Return the [X, Y] coordinate for the center point of the cell that contains the specified text.  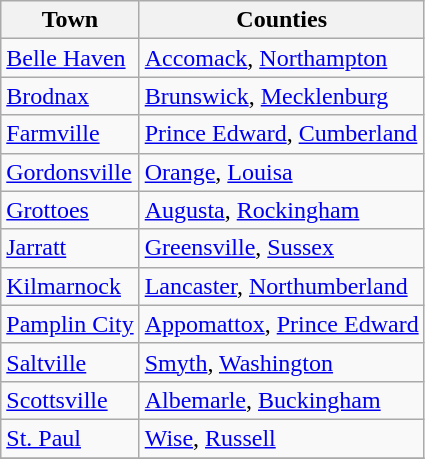
Pamplin City [70, 324]
Brunswick, Mecklenburg [282, 96]
Kilmarnock [70, 286]
Saltville [70, 362]
Gordonsville [70, 172]
Orange, Louisa [282, 172]
Brodnax [70, 96]
Appomattox, Prince Edward [282, 324]
Counties [282, 20]
Smyth, Washington [282, 362]
Accomack, Northampton [282, 58]
Grottoes [70, 210]
Lancaster, Northumberland [282, 286]
Town [70, 20]
Augusta, Rockingham [282, 210]
Belle Haven [70, 58]
Greensville, Sussex [282, 248]
Prince Edward, Cumberland [282, 134]
Wise, Russell [282, 438]
Farmville [70, 134]
Scottsville [70, 400]
St. Paul [70, 438]
Jarratt [70, 248]
Albemarle, Buckingham [282, 400]
